Return [x, y] of the center of cell containing provided text 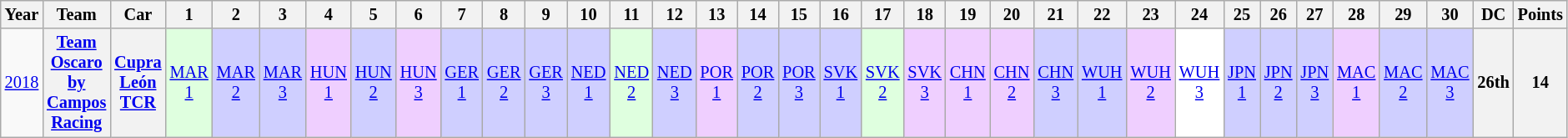
MAC2 [1403, 83]
HUN3 [419, 83]
24 [1199, 14]
29 [1403, 14]
Points [1540, 14]
26 [1279, 14]
NED2 [631, 83]
POR1 [717, 83]
WUH3 [1199, 83]
HUN1 [329, 83]
20 [1013, 14]
JPN2 [1279, 83]
NED3 [675, 83]
4 [329, 14]
POR3 [799, 83]
26th [1494, 83]
MAR2 [236, 83]
28 [1356, 14]
SVK2 [882, 83]
16 [841, 14]
NED1 [589, 83]
7 [461, 14]
Year [22, 14]
6 [419, 14]
CHN1 [967, 83]
1 [189, 14]
WUH1 [1102, 83]
2 [236, 14]
GER3 [545, 83]
25 [1242, 14]
17 [882, 14]
POR2 [757, 83]
23 [1150, 14]
Cupra León TCR [138, 83]
Team [77, 14]
JPN1 [1242, 83]
3 [283, 14]
MAC3 [1450, 83]
CHN3 [1056, 83]
21 [1056, 14]
19 [967, 14]
SVK3 [924, 83]
12 [675, 14]
WUH2 [1150, 83]
MAR1 [189, 83]
CHN2 [1013, 83]
2018 [22, 83]
Team Oscaro by Campos Racing [77, 83]
HUN2 [374, 83]
27 [1314, 14]
SVK1 [841, 83]
MAR3 [283, 83]
GER1 [461, 83]
8 [504, 14]
22 [1102, 14]
GER2 [504, 83]
Car [138, 14]
9 [545, 14]
18 [924, 14]
DC [1494, 14]
11 [631, 14]
5 [374, 14]
30 [1450, 14]
MAC1 [1356, 83]
13 [717, 14]
JPN3 [1314, 83]
15 [799, 14]
10 [589, 14]
